Extract the [X, Y] coordinate from the center of the cell holding the provided text.  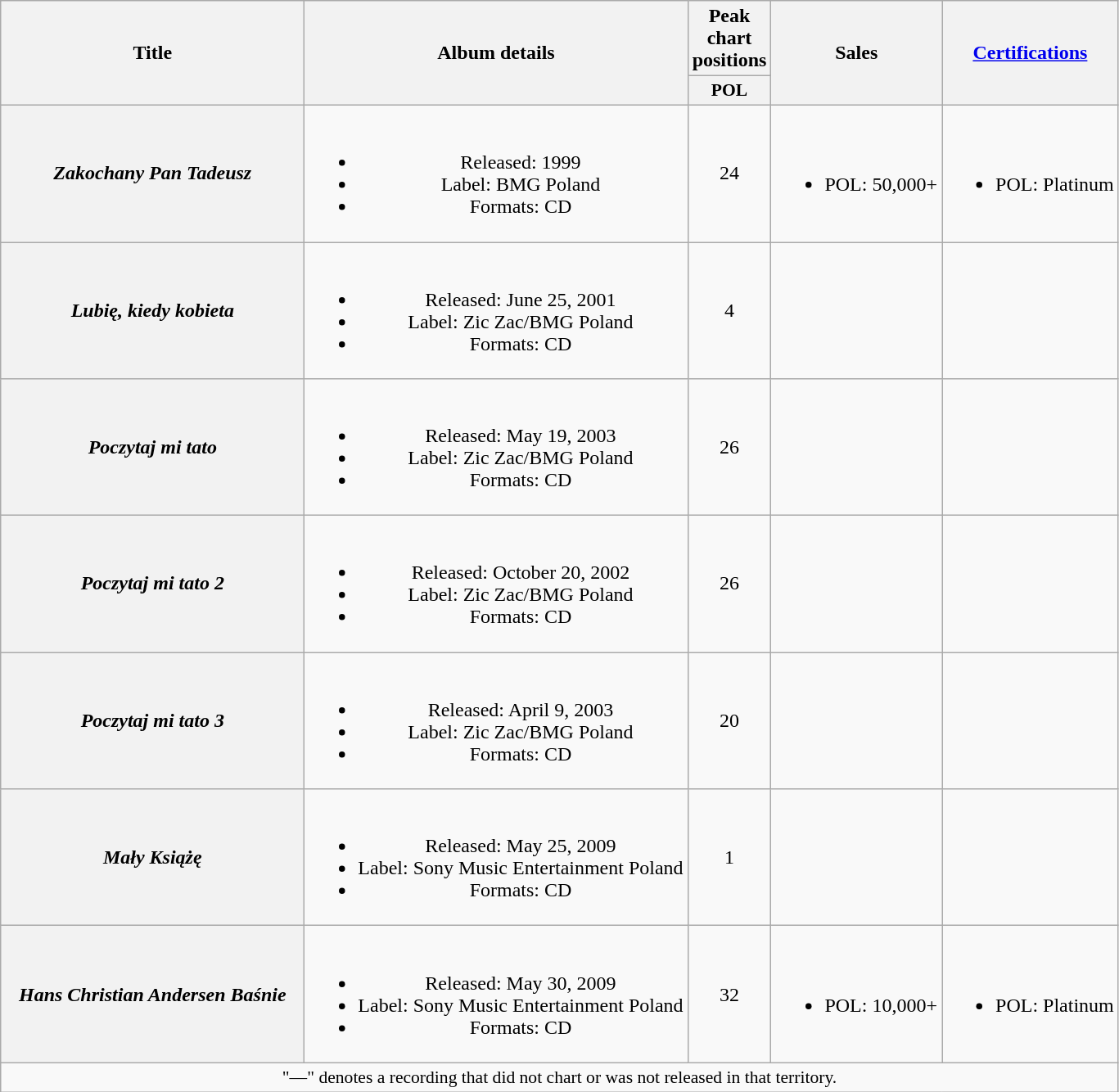
Released: May 25, 2009Label: Sony Music Entertainment PolandFormats: CD [496, 858]
Poczytaj mi tato 2 [152, 584]
Poczytaj mi tato [152, 447]
"—" denotes a recording that did not chart or was not released in that territory. [560, 1077]
Released: October 20, 2002Label: Zic Zac/BMG PolandFormats: CD [496, 584]
Released: 1999Label: BMG PolandFormats: CD [496, 174]
Lubię, kiedy kobieta [152, 311]
Album details [496, 53]
Peak chart positions [729, 38]
POL: 50,000+ [856, 174]
Zakochany Pan Tadeusz [152, 174]
Sales [856, 53]
Certifications [1031, 53]
32 [729, 994]
Released: April 9, 2003Label: Zic Zac/BMG PolandFormats: CD [496, 720]
Released: May 30, 2009Label: Sony Music Entertainment PolandFormats: CD [496, 994]
Hans Christian Andersen Baśnie [152, 994]
Released: May 19, 2003Label: Zic Zac/BMG PolandFormats: CD [496, 447]
Title [152, 53]
20 [729, 720]
Poczytaj mi tato 3 [152, 720]
POL: 10,000+ [856, 994]
4 [729, 311]
Released: June 25, 2001Label: Zic Zac/BMG PolandFormats: CD [496, 311]
Mały Książę [152, 858]
POL [729, 91]
24 [729, 174]
1 [729, 858]
